Find where the given text appears and provide that cell's center as (x, y) coordinate. 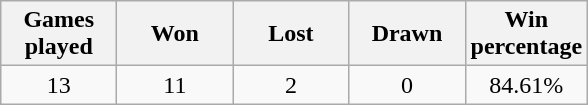
Lost (291, 34)
Won (175, 34)
Drawn (407, 34)
Games played (59, 34)
0 (407, 85)
84.61% (526, 85)
11 (175, 85)
Win percentage (526, 34)
13 (59, 85)
2 (291, 85)
